Output the (X, Y) coordinate of the center of the cell containing the given text.  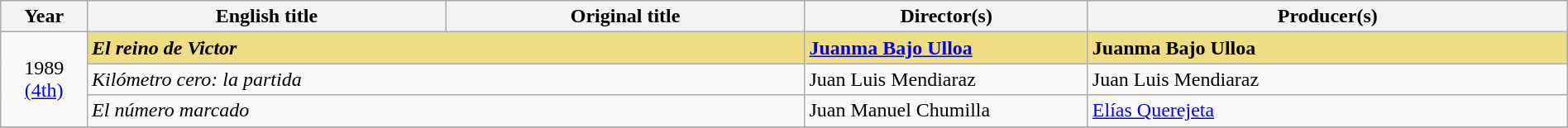
Kilómetro cero: la partida (447, 79)
Director(s) (946, 17)
El reino de Victor (447, 48)
Elías Querejeta (1327, 111)
Year (45, 17)
Original title (625, 17)
1989(4th) (45, 79)
El número marcado (447, 111)
English title (267, 17)
Producer(s) (1327, 17)
Juan Manuel Chumilla (946, 111)
